Search for the cell housing the specified text and yield its (x, y) center coordinate. 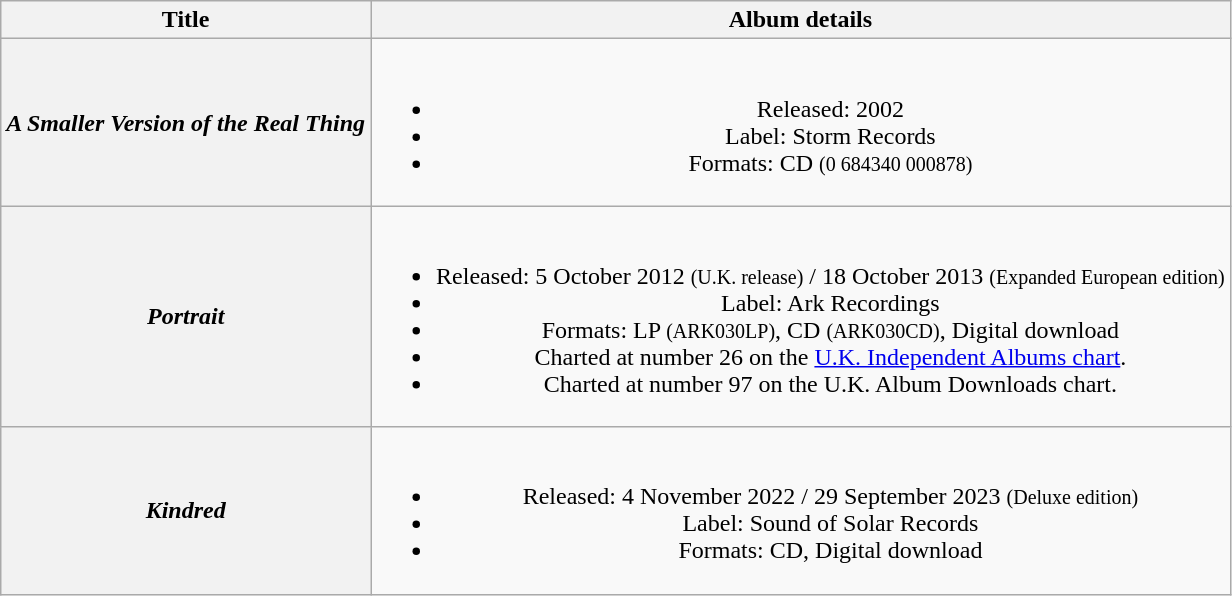
Portrait (186, 316)
Title (186, 20)
Kindred (186, 510)
Released: 4 November 2022 / 29 September 2023 (Deluxe edition)Label: Sound of Solar RecordsFormats: CD, Digital download (801, 510)
A Smaller Version of the Real Thing (186, 122)
Album details (801, 20)
Released: 2002Label: Storm RecordsFormats: CD (0 684340 000878) (801, 122)
